Extract the [x, y] coordinate from the center of the cell holding the provided text.  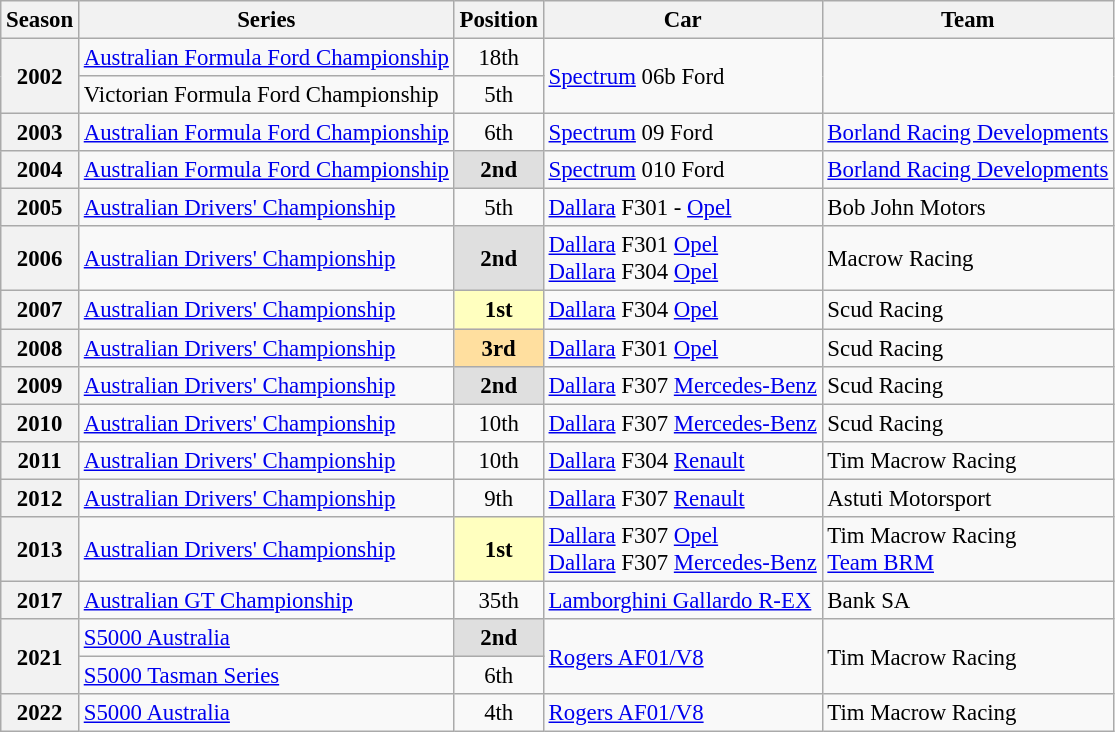
Spectrum 010 Ford [682, 170]
Bob John Motors [968, 208]
Lamborghini Gallardo R-EX [682, 600]
Position [498, 20]
2004 [40, 170]
Tim Macrow Racing Team BRM [968, 550]
2012 [40, 498]
2017 [40, 600]
2010 [40, 423]
Team [968, 20]
2007 [40, 310]
2011 [40, 460]
4th [498, 713]
Dallara F307 Renault [682, 498]
2009 [40, 385]
2021 [40, 656]
2022 [40, 713]
Bank SA [968, 600]
Dallara F301 - Opel [682, 208]
2005 [40, 208]
Spectrum 06b Ford [682, 76]
2013 [40, 550]
9th [498, 498]
2002 [40, 76]
Season [40, 20]
Australian GT Championship [266, 600]
2006 [40, 258]
18th [498, 58]
S5000 Tasman Series [266, 675]
Macrow Racing [968, 258]
Dallara F307 Opel Dallara F307 Mercedes-Benz [682, 550]
Spectrum 09 Ford [682, 133]
2008 [40, 348]
Dallara F304 Opel [682, 310]
35th [498, 600]
Series [266, 20]
Victorian Formula Ford Championship [266, 95]
Dallara F301 Opel [682, 348]
Car [682, 20]
2003 [40, 133]
Dallara F301 Opel Dallara F304 Opel [682, 258]
Astuti Motorsport [968, 498]
Dallara F304 Renault [682, 460]
3rd [498, 348]
